Pinpoint the cell where the given text exists, returning its (x, y) midpoint coordinate. 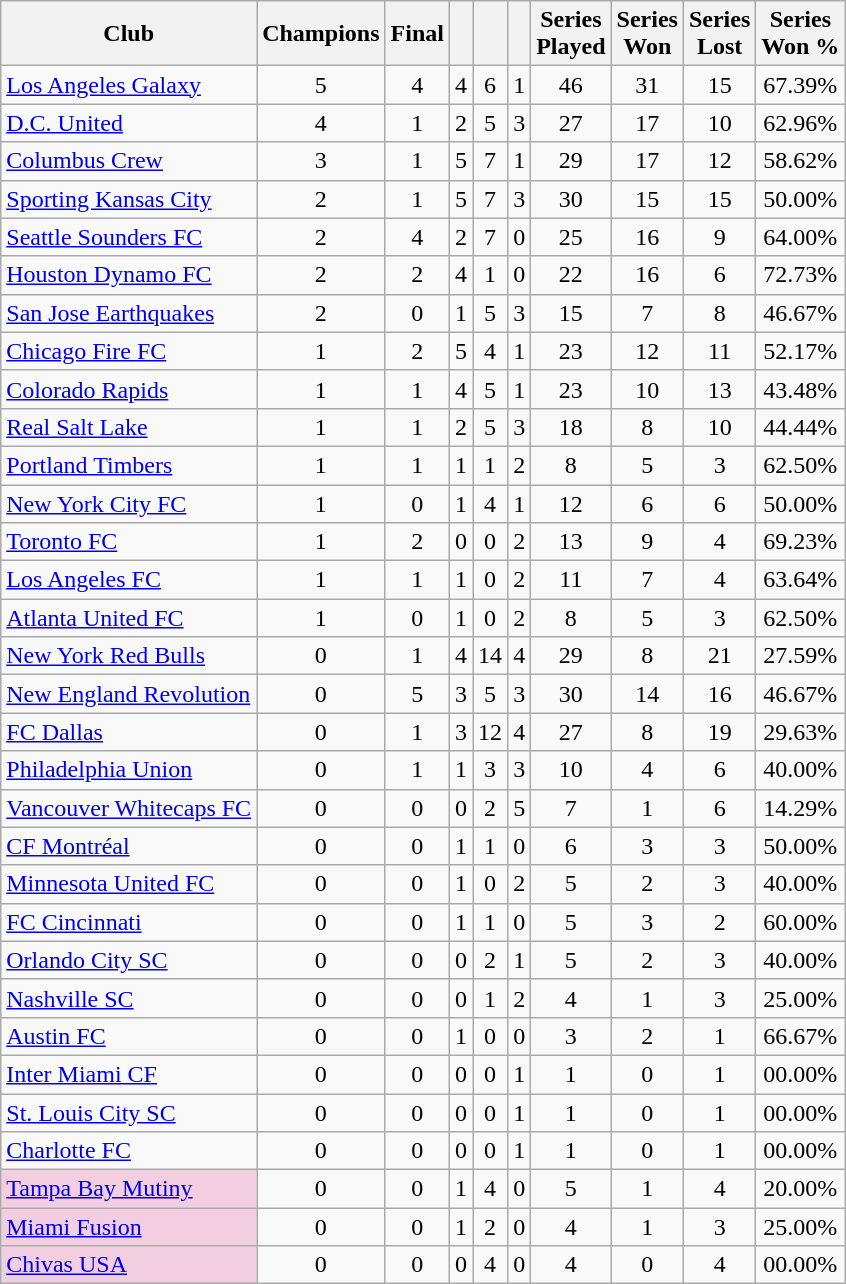
SeriesLost (719, 34)
Real Salt Lake (129, 427)
64.00% (800, 237)
72.73% (800, 275)
SeriesPlayed (571, 34)
Charlotte FC (129, 1151)
19 (719, 732)
Club (129, 34)
60.00% (800, 922)
46 (571, 85)
Champions (321, 34)
Vancouver Whitecaps FC (129, 808)
Minnesota United FC (129, 884)
31 (647, 85)
21 (719, 656)
58.62% (800, 161)
FC Cincinnati (129, 922)
Columbus Crew (129, 161)
Sporting Kansas City (129, 199)
66.67% (800, 1036)
Los Angeles FC (129, 580)
67.39% (800, 85)
Chivas USA (129, 1265)
D.C. United (129, 123)
63.64% (800, 580)
Atlanta United FC (129, 618)
Chicago Fire FC (129, 351)
St. Louis City SC (129, 1113)
SeriesWon % (800, 34)
14.29% (800, 808)
27.59% (800, 656)
Houston Dynamo FC (129, 275)
Inter Miami CF (129, 1074)
Tampa Bay Mutiny (129, 1189)
New England Revolution (129, 694)
22 (571, 275)
25 (571, 237)
Austin FC (129, 1036)
New York Red Bulls (129, 656)
Los Angeles Galaxy (129, 85)
Nashville SC (129, 998)
Philadelphia Union (129, 770)
CF Montréal (129, 846)
Orlando City SC (129, 960)
San Jose Earthquakes (129, 313)
Toronto FC (129, 542)
Final (417, 34)
Miami Fusion (129, 1227)
52.17% (800, 351)
44.44% (800, 427)
SeriesWon (647, 34)
69.23% (800, 542)
62.96% (800, 123)
Colorado Rapids (129, 389)
Portland Timbers (129, 465)
20.00% (800, 1189)
Seattle Sounders FC (129, 237)
New York City FC (129, 503)
FC Dallas (129, 732)
43.48% (800, 389)
29.63% (800, 732)
18 (571, 427)
